Provide the [x, y] coordinate of the cell's center where the given text is located.  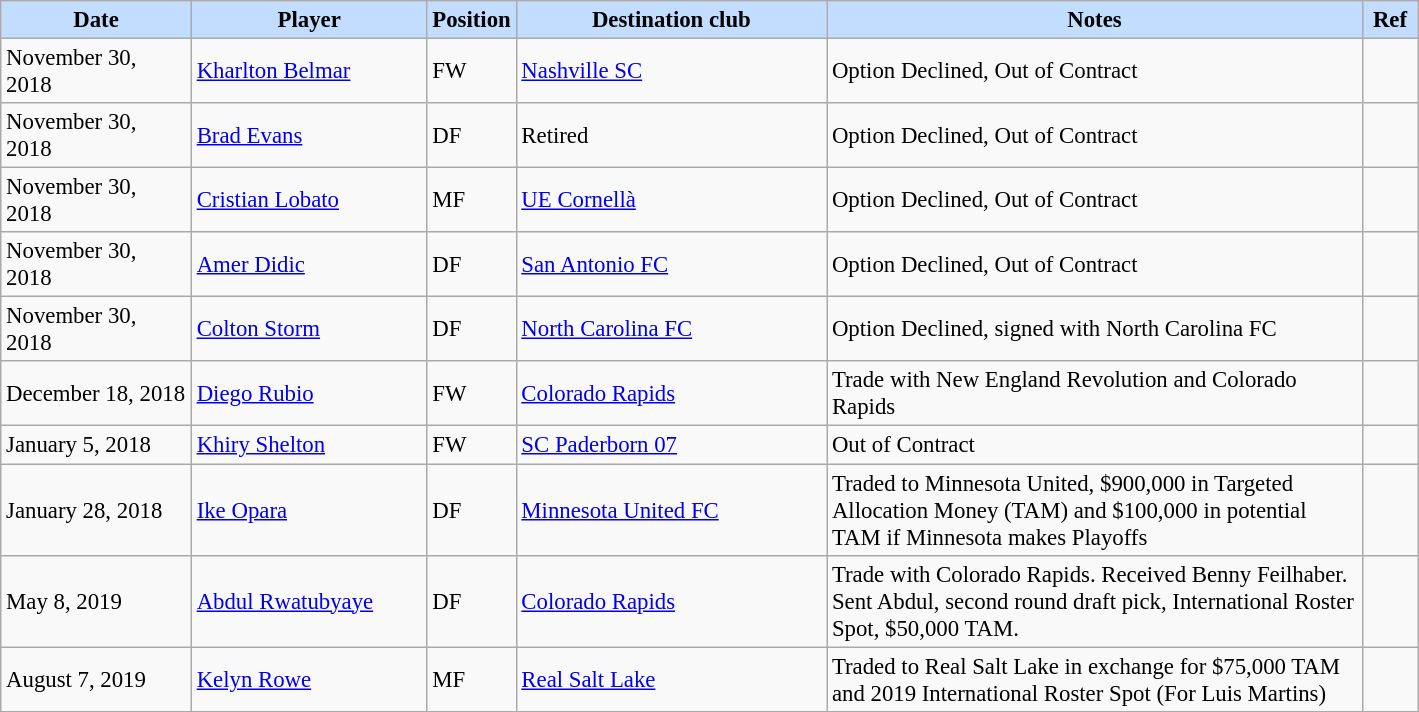
Trade with New England Revolution and Colorado Rapids [1095, 394]
January 28, 2018 [96, 510]
North Carolina FC [672, 330]
Ike Opara [309, 510]
Amer Didic [309, 264]
Cristian Lobato [309, 200]
SC Paderborn 07 [672, 445]
Traded to Real Salt Lake in exchange for $75,000 TAM and 2019 International Roster Spot (For Luis Martins) [1095, 680]
Abdul Rwatubyaye [309, 601]
December 18, 2018 [96, 394]
Traded to Minnesota United, $900,000 in Targeted Allocation Money (TAM) and $100,000 in potential TAM if Minnesota makes Playoffs [1095, 510]
Ref [1390, 20]
Minnesota United FC [672, 510]
Kelyn Rowe [309, 680]
Real Salt Lake [672, 680]
Position [472, 20]
Kharlton Belmar [309, 72]
Player [309, 20]
Retired [672, 136]
Colton Storm [309, 330]
Date [96, 20]
August 7, 2019 [96, 680]
May 8, 2019 [96, 601]
Option Declined, signed with North Carolina FC [1095, 330]
Notes [1095, 20]
UE Cornellà [672, 200]
Destination club [672, 20]
Nashville SC [672, 72]
January 5, 2018 [96, 445]
Trade with Colorado Rapids. Received Benny Feilhaber. Sent Abdul, second round draft pick, International Roster Spot, $50,000 TAM. [1095, 601]
Out of Contract [1095, 445]
Brad Evans [309, 136]
Diego Rubio [309, 394]
San Antonio FC [672, 264]
Khiry Shelton [309, 445]
